Find where the given text appears and provide that cell's center as [x, y] coordinate. 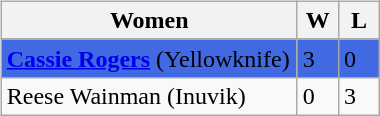
L [358, 20]
Cassie Rogers (Yellowknife) [149, 58]
Reese Wainman (Inuvik) [149, 96]
Women [149, 20]
W [318, 20]
